Locate the cell with the specified text and output its (X, Y) center coordinate. 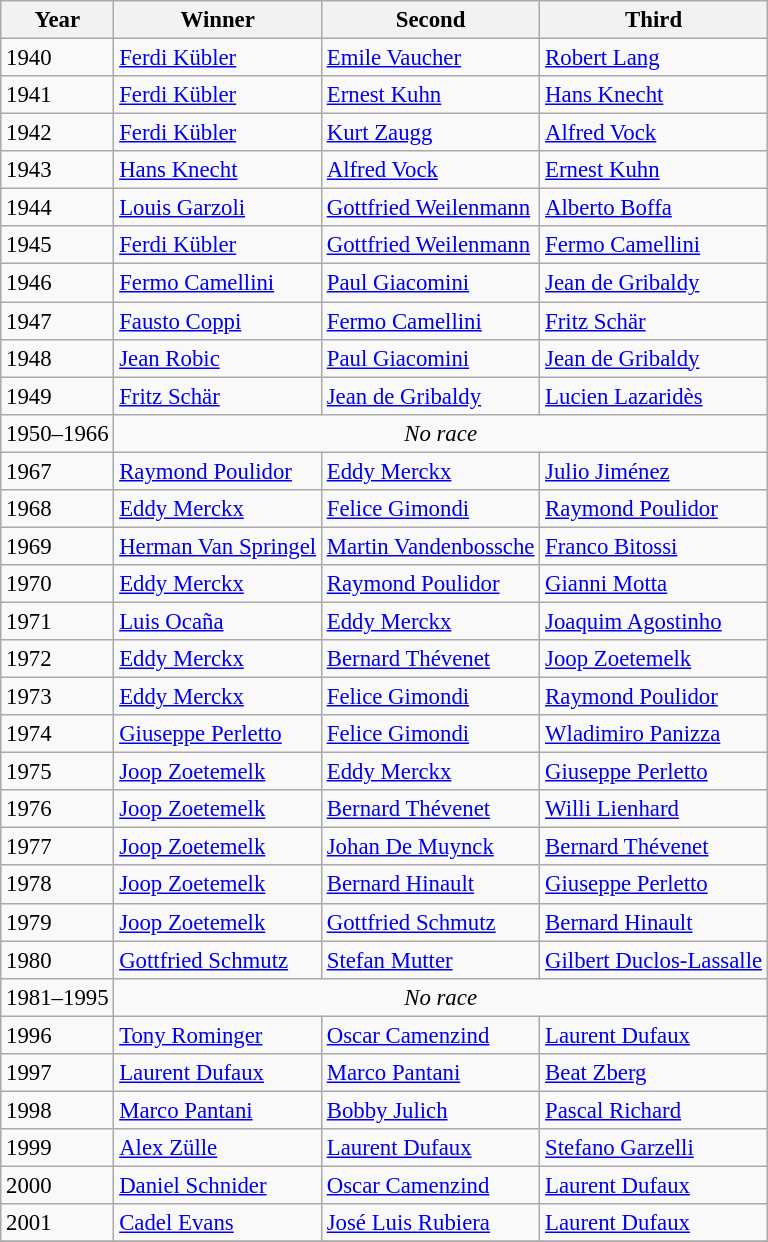
2001 (58, 1223)
1946 (58, 283)
Luis Ocaña (218, 621)
Cadel Evans (218, 1223)
1967 (58, 471)
1981–1995 (58, 997)
Alberto Boffa (654, 208)
1947 (58, 321)
Joaquim Agostinho (654, 621)
1948 (58, 358)
1980 (58, 960)
Year (58, 20)
1969 (58, 546)
1950–1966 (58, 433)
1976 (58, 809)
1945 (58, 245)
Beat Zberg (654, 1073)
1979 (58, 922)
Kurt Zaugg (430, 133)
1942 (58, 133)
Robert Lang (654, 58)
1973 (58, 697)
1978 (58, 885)
1943 (58, 170)
Franco Bitossi (654, 546)
1975 (58, 772)
1972 (58, 659)
Gianni Motta (654, 584)
1996 (58, 1035)
Julio Jiménez (654, 471)
Second (430, 20)
Jean Robic (218, 358)
Stefan Mutter (430, 960)
1968 (58, 509)
1974 (58, 734)
2000 (58, 1185)
1999 (58, 1148)
Wladimiro Panizza (654, 734)
1949 (58, 396)
Pascal Richard (654, 1110)
1940 (58, 58)
Tony Rominger (218, 1035)
1997 (58, 1073)
Martin Vandenbossche (430, 546)
Herman Van Springel (218, 546)
Daniel Schnider (218, 1185)
Lucien Lazaridès (654, 396)
Winner (218, 20)
Gilbert Duclos-Lassalle (654, 960)
Emile Vaucher (430, 58)
Stefano Garzelli (654, 1148)
Third (654, 20)
1944 (58, 208)
Alex Zülle (218, 1148)
1970 (58, 584)
Johan De Muynck (430, 847)
Fausto Coppi (218, 321)
Bobby Julich (430, 1110)
1941 (58, 95)
Willi Lienhard (654, 809)
José Luis Rubiera (430, 1223)
1998 (58, 1110)
1971 (58, 621)
1977 (58, 847)
Louis Garzoli (218, 208)
